Identify which cell holds the provided text, then report its [x, y] central coordinate. 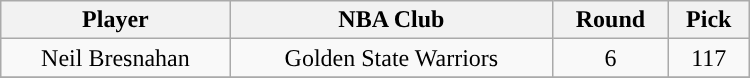
6 [611, 58]
Pick [708, 20]
Player [116, 20]
NBA Club [392, 20]
Round [611, 20]
117 [708, 58]
Neil Bresnahan [116, 58]
Golden State Warriors [392, 58]
